Return the [X, Y] coordinate for the center point of the cell that contains the specified text.  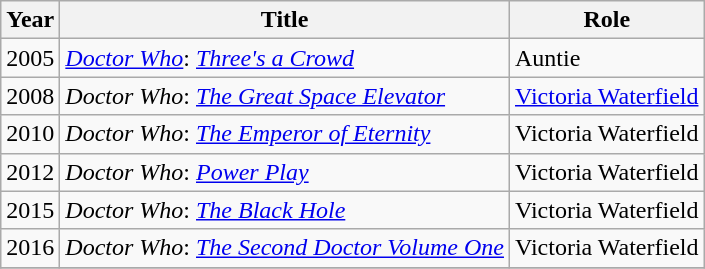
Doctor Who: The Emperor of Eternity [285, 134]
Title [285, 20]
Role [606, 20]
Doctor Who: The Great Space Elevator [285, 96]
2015 [30, 210]
Year [30, 20]
2010 [30, 134]
2012 [30, 172]
2005 [30, 58]
2016 [30, 248]
Doctor Who: The Black Hole [285, 210]
Doctor Who: Three's a Crowd [285, 58]
Doctor Who: The Second Doctor Volume One [285, 248]
2008 [30, 96]
Auntie [606, 58]
Doctor Who: Power Play [285, 172]
